Detect which cell encompasses the target text, then output its [x, y] center coordinate. 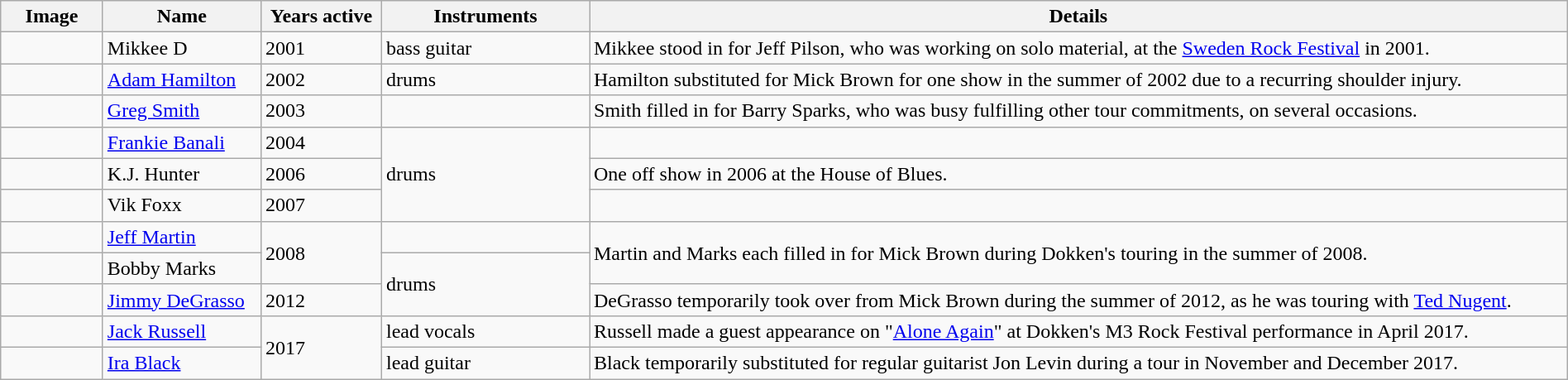
2002 [321, 79]
Greg Smith [182, 111]
2007 [321, 205]
2006 [321, 174]
2008 [321, 253]
Jimmy DeGrasso [182, 300]
Ira Black [182, 363]
Bobby Marks [182, 268]
Hamilton substituted for Mick Brown for one show in the summer of 2002 due to a recurring shoulder injury. [1078, 79]
lead guitar [485, 363]
Martin and Marks each filled in for Mick Brown during Dokken's touring in the summer of 2008. [1078, 253]
Instruments [485, 17]
Mikkee stood in for Jeff Pilson, who was working on solo material, at the Sweden Rock Festival in 2001. [1078, 48]
Black temporarily substituted for regular guitarist Jon Levin during a tour in November and December 2017. [1078, 363]
Russell made a guest appearance on "Alone Again" at Dokken's M3 Rock Festival performance in April 2017. [1078, 331]
2004 [321, 142]
Jack Russell [182, 331]
Name [182, 17]
Mikkee D [182, 48]
2001 [321, 48]
2003 [321, 111]
Vik Foxx [182, 205]
Jeff Martin [182, 237]
DeGrasso temporarily took over from Mick Brown during the summer of 2012, as he was touring with Ted Nugent. [1078, 300]
Details [1078, 17]
bass guitar [485, 48]
2017 [321, 347]
Image [52, 17]
K.J. Hunter [182, 174]
Adam Hamilton [182, 79]
Years active [321, 17]
Frankie Banali [182, 142]
One off show in 2006 at the House of Blues. [1078, 174]
2012 [321, 300]
lead vocals [485, 331]
Smith filled in for Barry Sparks, who was busy fulfilling other tour commitments, on several occasions. [1078, 111]
